Locate the cell with the specified text and output its (X, Y) center coordinate. 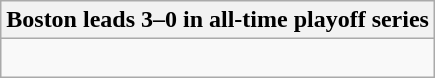
Boston leads 3–0 in all-time playoff series (218, 20)
